Pinpoint the cell where the given text exists, returning its [X, Y] midpoint coordinate. 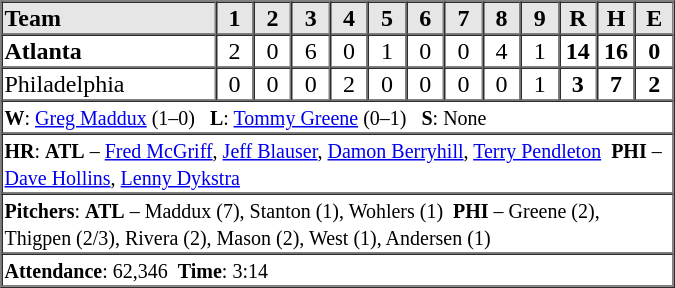
5 [387, 18]
W: Greg Maddux (1–0) L: Tommy Greene (0–1) S: None [338, 116]
Pitchers: ATL – Maddux (7), Stanton (1), Wohlers (1) PHI – Greene (2), Thigpen (2/3), Rivera (2), Mason (2), West (1), Andersen (1) [338, 224]
Atlanta [109, 50]
E [654, 18]
14 [578, 50]
Attendance: 62,346 Time: 3:14 [338, 270]
Philadelphia [109, 84]
R [578, 18]
Team [109, 18]
HR: ATL – Fred McGriff, Jeff Blauser, Damon Berryhill, Terry Pendleton PHI – Dave Hollins, Lenny Dykstra [338, 164]
H [616, 18]
16 [616, 50]
8 [501, 18]
9 [540, 18]
